For the text-containing cell, return its midpoint in (X, Y) coordinate format. 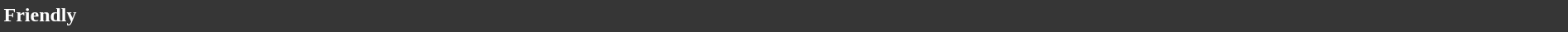
Friendly (784, 15)
